Determine the (X, Y) coordinate at the center of the cell enclosing the given text.  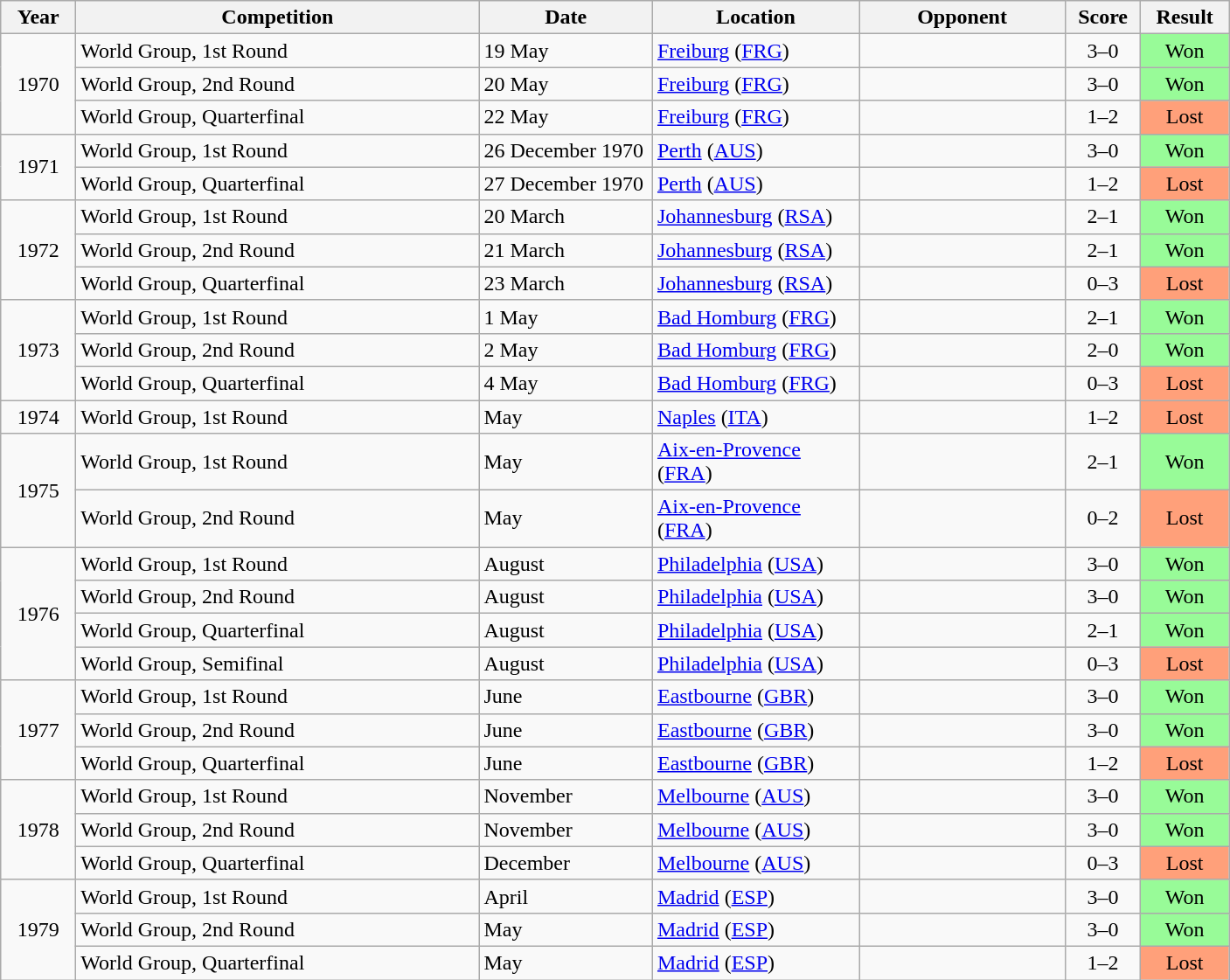
27 December 1970 (566, 184)
2 May (566, 350)
21 March (566, 250)
4 May (566, 383)
Year (38, 17)
December (566, 863)
April (566, 896)
Date (566, 17)
22 May (566, 117)
Score (1103, 17)
Naples (ITA) (755, 417)
1 May (566, 316)
Opponent (962, 17)
1971 (38, 167)
World Group, Semifinal (278, 664)
1970 (38, 84)
0–2 (1103, 519)
1974 (38, 417)
23 March (566, 283)
1977 (38, 730)
20 March (566, 217)
1976 (38, 614)
2–0 (1103, 350)
Result (1185, 17)
Location (755, 17)
1975 (38, 490)
1978 (38, 830)
1979 (38, 929)
20 May (566, 84)
1972 (38, 250)
26 December 1970 (566, 150)
1973 (38, 350)
19 May (566, 51)
Competition (278, 17)
